Output the (X, Y) coordinate of the center of the cell containing the given text.  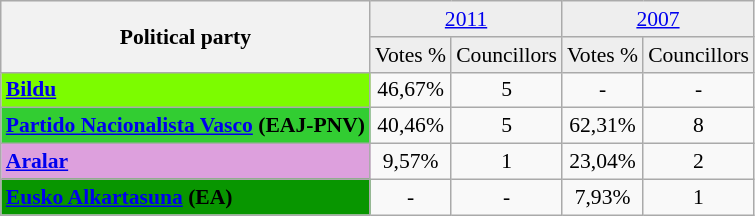
23,04% (602, 162)
40,46% (410, 126)
Aralar (186, 162)
46,67% (410, 90)
Eusko Alkartasuna (EA) (186, 197)
2 (698, 162)
Political party (186, 36)
2007 (658, 19)
Partido Nacionalista Vasco (EAJ-PNV) (186, 126)
2011 (466, 19)
Bildu (186, 90)
7,93% (602, 197)
8 (698, 126)
9,57% (410, 162)
62,31% (602, 126)
